Extract the [x, y] coordinate from the center of the cell holding the provided text.  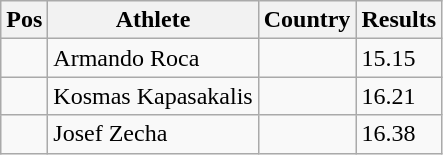
Pos [24, 20]
16.38 [399, 134]
Athlete [153, 20]
Results [399, 20]
Josef Zecha [153, 134]
Armando Roca [153, 58]
15.15 [399, 58]
16.21 [399, 96]
Kosmas Kapasakalis [153, 96]
Country [307, 20]
